Identify which cell holds the provided text, then report its (x, y) central coordinate. 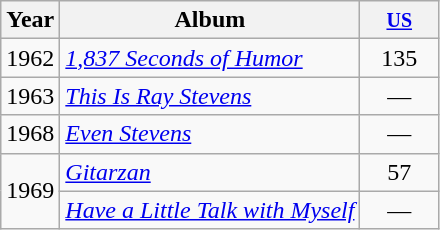
Year (30, 20)
135 (400, 58)
1969 (30, 191)
US (400, 20)
1963 (30, 96)
This Is Ray Stevens (210, 96)
1968 (30, 134)
57 (400, 172)
Gitarzan (210, 172)
Even Stevens (210, 134)
1962 (30, 58)
1,837 Seconds of Humor (210, 58)
Album (210, 20)
Have a Little Talk with Myself (210, 210)
